Extract the [x, y] coordinate from the center of the cell holding the provided text.  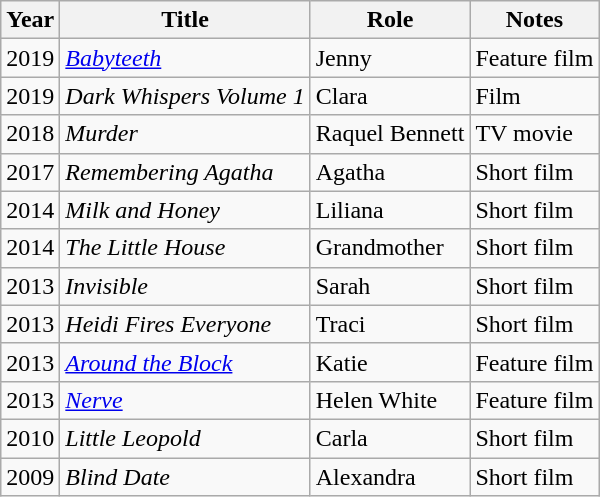
Murder [185, 134]
Dark Whispers Volume 1 [185, 96]
Invisible [185, 286]
Heidi Fires Everyone [185, 324]
Role [390, 20]
Helen White [390, 400]
Raquel Bennett [390, 134]
Babyteeth [185, 58]
Remembering Agatha [185, 172]
Little Leopold [185, 438]
Around the Block [185, 362]
Katie [390, 362]
Liliana [390, 210]
Milk and Honey [185, 210]
2009 [30, 477]
Clara [390, 96]
Year [30, 20]
Jenny [390, 58]
Grandmother [390, 248]
Notes [534, 20]
Alexandra [390, 477]
Nerve [185, 400]
Film [534, 96]
2018 [30, 134]
Sarah [390, 286]
TV movie [534, 134]
Blind Date [185, 477]
Traci [390, 324]
The Little House [185, 248]
Title [185, 20]
2017 [30, 172]
2010 [30, 438]
Agatha [390, 172]
Carla [390, 438]
